From the cell containing the given text, extract its center point as [x, y] coordinate. 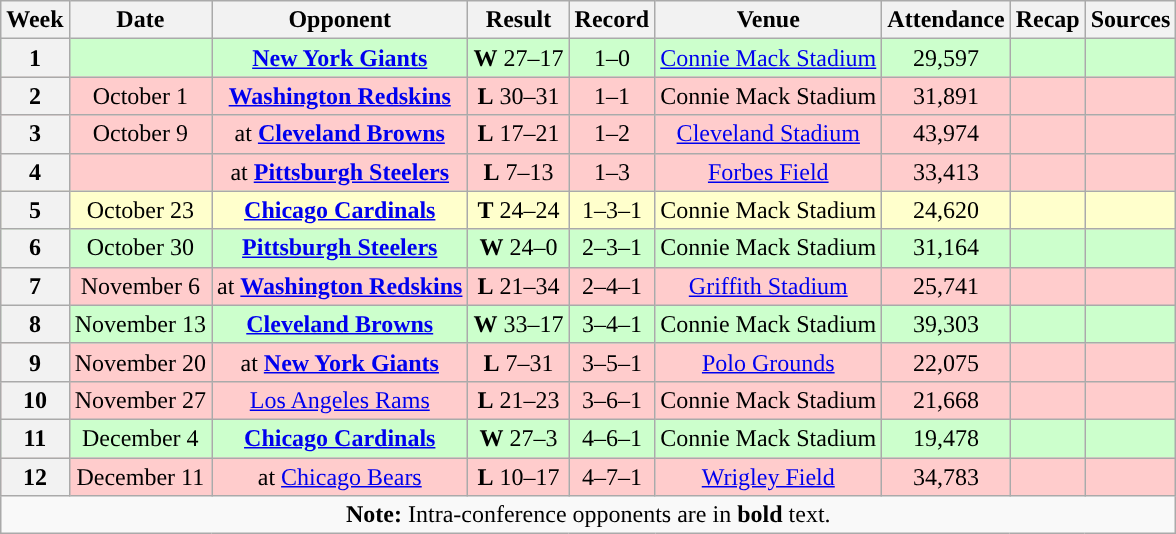
29,597 [946, 58]
34,783 [946, 477]
Cleveland Stadium [768, 134]
at Chicago Bears [340, 477]
Cleveland Browns [340, 324]
33,413 [946, 172]
L 21–23 [518, 400]
L 7–31 [518, 362]
W 33–17 [518, 324]
Sources [1130, 20]
at Cleveland Browns [340, 134]
Forbes Field [768, 172]
1–3 [612, 172]
Wrigley Field [768, 477]
2 [35, 96]
November 13 [140, 324]
October 23 [140, 210]
3–6–1 [612, 400]
W 24–0 [518, 248]
at Pittsburgh Steelers [340, 172]
L 7–13 [518, 172]
8 [35, 324]
October 9 [140, 134]
3–5–1 [612, 362]
1–2 [612, 134]
L 21–34 [518, 286]
1–1 [612, 96]
31,164 [946, 248]
Result [518, 20]
24,620 [946, 210]
Griffith Stadium [768, 286]
1–0 [612, 58]
22,075 [946, 362]
4 [35, 172]
Washington Redskins [340, 96]
November 20 [140, 362]
Record [612, 20]
7 [35, 286]
4–7–1 [612, 477]
Los Angeles Rams [340, 400]
3 [35, 134]
W 27–3 [518, 438]
New York Giants [340, 58]
6 [35, 248]
T 24–24 [518, 210]
November 6 [140, 286]
1–3–1 [612, 210]
2–3–1 [612, 248]
Date [140, 20]
11 [35, 438]
October 30 [140, 248]
1 [35, 58]
2–4–1 [612, 286]
19,478 [946, 438]
9 [35, 362]
October 1 [140, 96]
at Washington Redskins [340, 286]
Pittsburgh Steelers [340, 248]
31,891 [946, 96]
W 27–17 [518, 58]
3–4–1 [612, 324]
Attendance [946, 20]
Week [35, 20]
December 11 [140, 477]
L 17–21 [518, 134]
25,741 [946, 286]
4–6–1 [612, 438]
Recap [1048, 20]
Note: Intra-conference opponents are in bold text. [588, 515]
10 [35, 400]
21,668 [946, 400]
L 30–31 [518, 96]
L 10–17 [518, 477]
Venue [768, 20]
5 [35, 210]
at New York Giants [340, 362]
39,303 [946, 324]
Polo Grounds [768, 362]
December 4 [140, 438]
Opponent [340, 20]
November 27 [140, 400]
12 [35, 477]
43,974 [946, 134]
